Provide the (X, Y) coordinate of the cell's center where the given text is located.  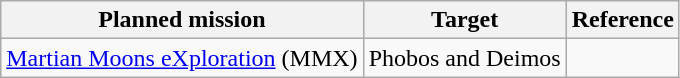
Planned mission (182, 20)
Phobos and Deimos (464, 58)
Target (464, 20)
Martian Moons eXploration (MMX) (182, 58)
Reference (622, 20)
